For the text-containing cell, return its midpoint in [X, Y] coordinate format. 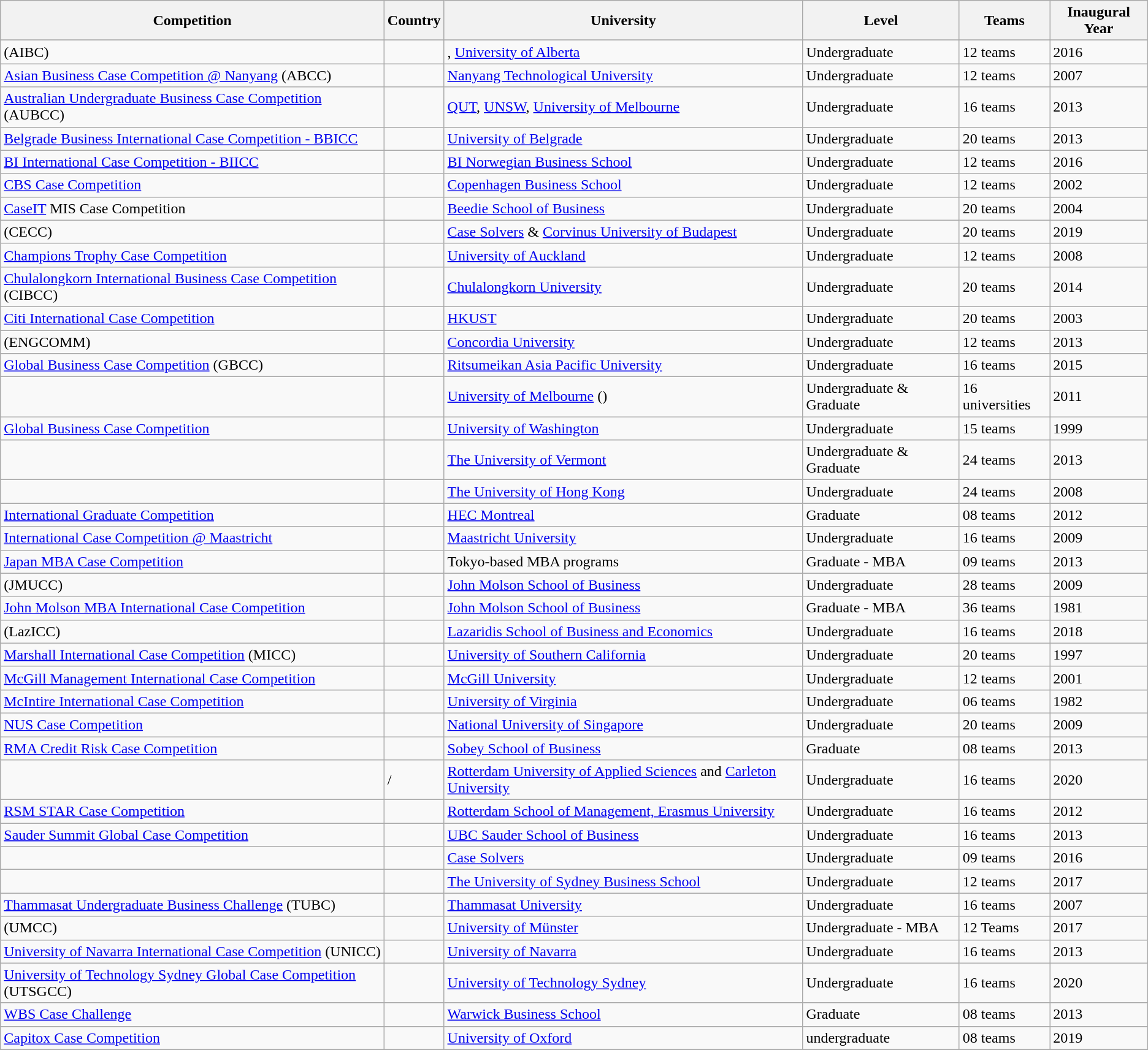
Champions Trophy Case Competition [193, 255]
2004 [1099, 208]
University of Navarra [623, 951]
Marshall International Case Competition (MICC) [193, 655]
John Molson MBA International Case Competition [193, 608]
16 universities [1005, 397]
Level [881, 21]
undergraduate [881, 1038]
RMA Credit Risk Case Competition [193, 748]
, University of Alberta [623, 52]
Inaugural Year [1099, 21]
Belgrade Business International Case Competition - BBICC [193, 139]
2014 [1099, 287]
The University of Sydney Business School [623, 881]
2002 [1099, 185]
06 teams [1005, 701]
(UMCC) [193, 928]
1982 [1099, 701]
HEC Montreal [623, 515]
Tokyo-based MBA programs [623, 561]
NUS Case Competition [193, 725]
Copenhagen Business School [623, 185]
(ENGCOMM) [193, 341]
Undergraduate - MBA [881, 928]
CaseIT MIS Case Competition [193, 208]
Thammasat University [623, 905]
2003 [1099, 318]
Global Business Case Competition (GBCC) [193, 365]
2018 [1099, 631]
(JMUCC) [193, 585]
Warwick Business School [623, 1014]
1981 [1099, 608]
University of Technology Sydney [623, 983]
University of Navarra International Case Competition (UNICC) [193, 951]
University of Southern California [623, 655]
Teams [1005, 21]
2015 [1099, 365]
Australian Undergraduate Business Case Competition (AUBCC) [193, 107]
International Graduate Competition [193, 515]
(CECC) [193, 232]
1999 [1099, 428]
Capitox Case Competition [193, 1038]
International Case Competition @ Maastricht [193, 538]
Sobey School of Business [623, 748]
Case Solvers & Corvinus University of Budapest [623, 232]
36 teams [1005, 608]
Competition [193, 21]
Thammasat Undergraduate Business Challenge (TUBC) [193, 905]
28 teams [1005, 585]
1997 [1099, 655]
Ritsumeikan Asia Pacific University [623, 365]
McGill Management International Case Competition [193, 678]
HKUST [623, 318]
/ [414, 780]
University of Belgrade [623, 139]
Japan MBA Case Competition [193, 561]
National University of Singapore [623, 725]
Global Business Case Competition [193, 428]
Sauder Summit Global Case Competition [193, 835]
Lazaridis School of Business and Economics [623, 631]
BI International Case Competition - BIICC [193, 162]
Asian Business Case Competition @ Nanyang (ABCC) [193, 75]
QUT, UNSW, University of Melbourne [623, 107]
University of Münster [623, 928]
Case Solvers [623, 858]
CBS Case Competition [193, 185]
McGill University [623, 678]
Beedie School of Business [623, 208]
University of Oxford [623, 1038]
(LazICC) [193, 631]
2001 [1099, 678]
University of Technology Sydney Global Case Competition (UTSGCC) [193, 983]
12 Teams [1005, 928]
Citi International Case Competition [193, 318]
University of Virginia [623, 701]
Chulalongkorn University [623, 287]
Rotterdam University of Applied Sciences and Carleton University [623, 780]
Concordia University [623, 341]
2011 [1099, 397]
McIntire International Case Competition [193, 701]
Chulalongkorn International Business Case Competition (CIBCC) [193, 287]
RSM STAR Case Competition [193, 812]
The University of Hong Kong [623, 492]
University of Washington [623, 428]
BI Norwegian Business School [623, 162]
Nanyang Technological University [623, 75]
(AIBC) [193, 52]
Maastricht University [623, 538]
Rotterdam School of Management, Erasmus University [623, 812]
The University of Vermont [623, 460]
UBC Sauder School of Business [623, 835]
University of Melbourne () [623, 397]
University of Auckland [623, 255]
15 teams [1005, 428]
University [623, 21]
Country [414, 21]
WBS Case Challenge [193, 1014]
